Extract the [x, y] coordinate from the center of the cell holding the provided text.  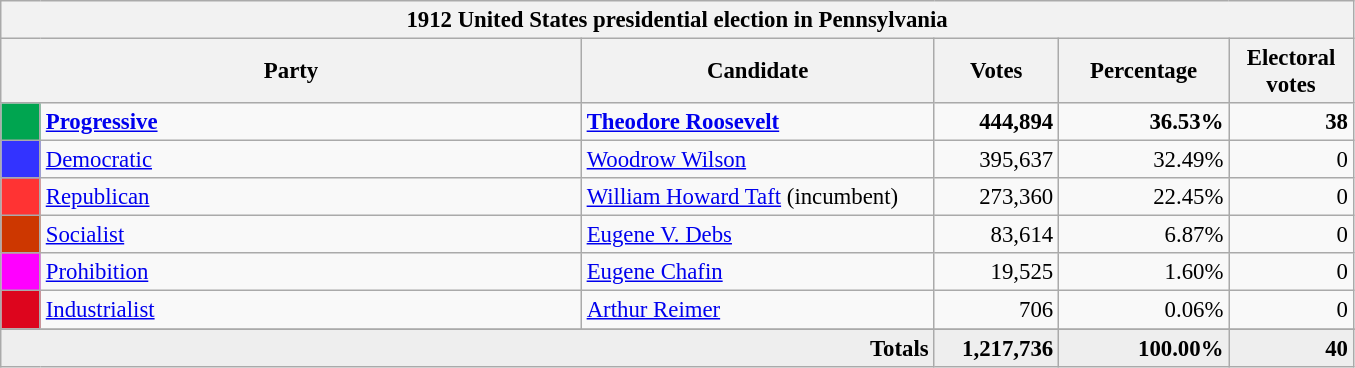
Totals [468, 348]
32.49% [1144, 160]
6.87% [1144, 235]
1912 United States presidential election in Pennsylvania [678, 20]
444,894 [996, 122]
Party [292, 72]
0.06% [1144, 310]
36.53% [1144, 122]
Arthur Reimer [758, 310]
Democratic [310, 160]
Socialist [310, 235]
Prohibition [310, 273]
Industrialist [310, 310]
19,525 [996, 273]
706 [996, 310]
Votes [996, 72]
38 [1292, 122]
Eugene Chafin [758, 273]
83,614 [996, 235]
Percentage [1144, 72]
Electoral votes [1292, 72]
William Howard Taft (incumbent) [758, 197]
Woodrow Wilson [758, 160]
22.45% [1144, 197]
Theodore Roosevelt [758, 122]
395,637 [996, 160]
1,217,736 [996, 348]
Eugene V. Debs [758, 235]
Candidate [758, 72]
40 [1292, 348]
1.60% [1144, 273]
Republican [310, 197]
273,360 [996, 197]
Progressive [310, 122]
100.00% [1144, 348]
